Extract the [X, Y] coordinate from the center of the cell holding the provided text.  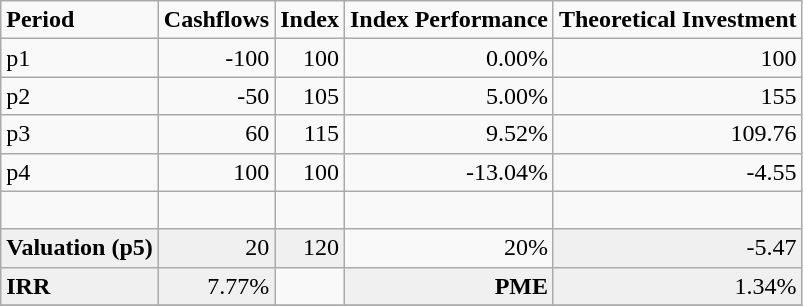
-4.55 [678, 172]
Index Performance [448, 20]
9.52% [448, 134]
5.00% [448, 96]
109.76 [678, 134]
p2 [80, 96]
p1 [80, 58]
155 [678, 96]
-13.04% [448, 172]
-50 [216, 96]
7.77% [216, 286]
Cashflows [216, 20]
PME [448, 286]
Index [310, 20]
120 [310, 248]
60 [216, 134]
p4 [80, 172]
0.00% [448, 58]
IRR [80, 286]
105 [310, 96]
-5.47 [678, 248]
Valuation (p5) [80, 248]
-100 [216, 58]
Period [80, 20]
p3 [80, 134]
20% [448, 248]
Theoretical Investment [678, 20]
20 [216, 248]
115 [310, 134]
1.34% [678, 286]
